Return (X, Y) of the center of cell containing provided text 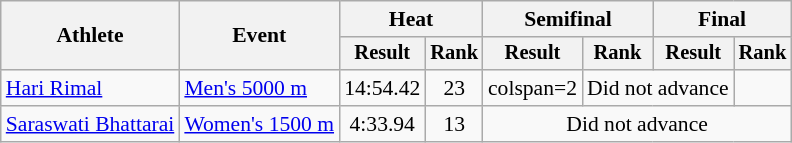
Saraswati Bhattarai (90, 124)
4:33.94 (382, 124)
14:54.42 (382, 88)
23 (454, 88)
Men's 5000 m (259, 88)
Final (722, 19)
Athlete (90, 36)
Event (259, 36)
13 (454, 124)
Heat (411, 19)
colspan=2 (532, 88)
Hari Rimal (90, 88)
Women's 1500 m (259, 124)
Semifinal (568, 19)
